Detect which cell encompasses the target text, then output its [X, Y] center coordinate. 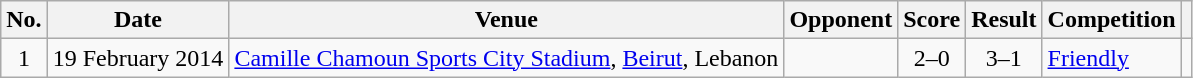
No. [24, 20]
3–1 [1004, 58]
19 February 2014 [138, 58]
Competition [1112, 20]
1 [24, 58]
Venue [506, 20]
Score [932, 20]
Camille Chamoun Sports City Stadium, Beirut, Lebanon [506, 58]
Result [1004, 20]
Friendly [1112, 58]
Opponent [841, 20]
Date [138, 20]
2–0 [932, 58]
